Output the (X, Y) coordinate of the center of the cell containing the given text.  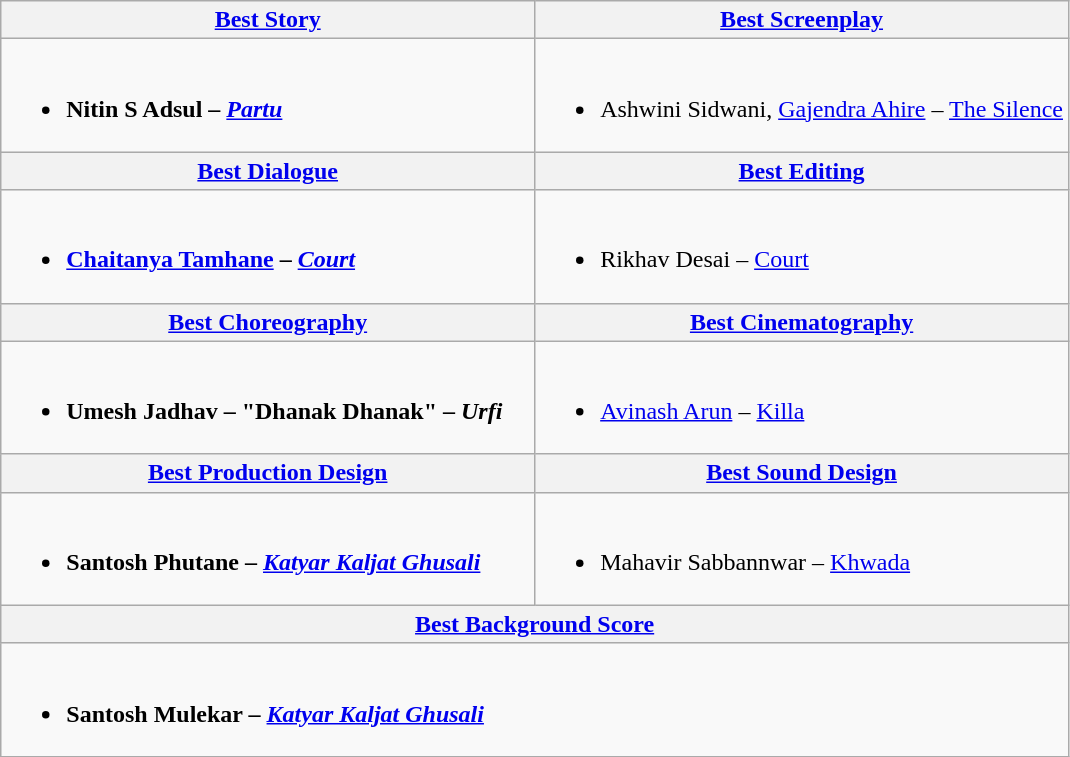
Ashwini Sidwani, Gajendra Ahire – The Silence (802, 96)
Mahavir Sabbannwar – Khwada (802, 548)
Avinash Arun – Killa (802, 398)
Best Production Design (268, 473)
Best Sound Design (802, 473)
Santosh Phutane – Katyar Kaljat Ghusali (268, 548)
Best Screenplay (802, 20)
Chaitanya Tamhane – Court (268, 246)
Best Background Score (535, 624)
Rikhav Desai – Court (802, 246)
Santosh Mulekar – Katyar Kaljat Ghusali (535, 700)
Nitin S Adsul – Partu (268, 96)
Best Cinematography (802, 322)
Best Dialogue (268, 171)
Best Editing (802, 171)
Best Story (268, 20)
Umesh Jadhav – "Dhanak Dhanak" – Urfi (268, 398)
Best Choreography (268, 322)
